Determine the (x, y) coordinate at the center of the cell enclosing the given text.  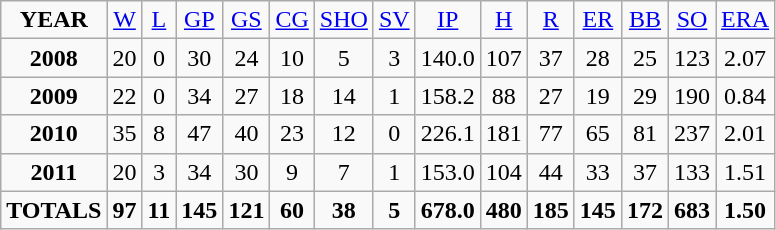
158.2 (448, 96)
104 (504, 172)
185 (550, 210)
77 (550, 134)
181 (504, 134)
172 (644, 210)
W (124, 20)
SV (394, 20)
65 (598, 134)
8 (159, 134)
81 (644, 134)
R (550, 20)
22 (124, 96)
29 (644, 96)
YEAR (54, 20)
SHO (344, 20)
38 (344, 210)
GP (200, 20)
683 (692, 210)
0.84 (746, 96)
9 (292, 172)
2008 (54, 58)
107 (504, 58)
33 (598, 172)
12 (344, 134)
SO (692, 20)
190 (692, 96)
1.50 (746, 210)
19 (598, 96)
2010 (54, 134)
2.07 (746, 58)
35 (124, 134)
10 (292, 58)
123 (692, 58)
H (504, 20)
2.01 (746, 134)
24 (246, 58)
7 (344, 172)
28 (598, 58)
14 (344, 96)
226.1 (448, 134)
480 (504, 210)
ER (598, 20)
121 (246, 210)
678.0 (448, 210)
L (159, 20)
2009 (54, 96)
40 (246, 134)
BB (644, 20)
1.51 (746, 172)
TOTALS (54, 210)
25 (644, 58)
237 (692, 134)
18 (292, 96)
153.0 (448, 172)
11 (159, 210)
140.0 (448, 58)
47 (200, 134)
88 (504, 96)
2011 (54, 172)
IP (448, 20)
GS (246, 20)
44 (550, 172)
60 (292, 210)
97 (124, 210)
133 (692, 172)
23 (292, 134)
CG (292, 20)
ERA (746, 20)
